From the cell containing the given text, extract its center point as [x, y] coordinate. 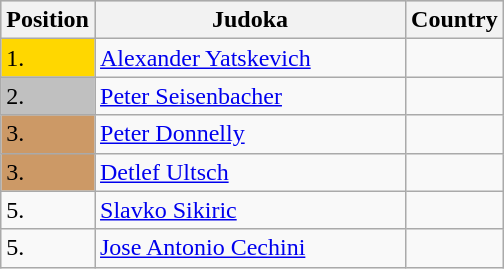
Country [455, 20]
Detlef Ultsch [250, 172]
2. [48, 96]
Peter Donnelly [250, 134]
Judoka [250, 20]
Slavko Sikiric [250, 210]
Jose Antonio Cechini [250, 248]
1. [48, 58]
Peter Seisenbacher [250, 96]
Alexander Yatskevich [250, 58]
Position [48, 20]
